Locate the cell with the specified text and output its [X, Y] center coordinate. 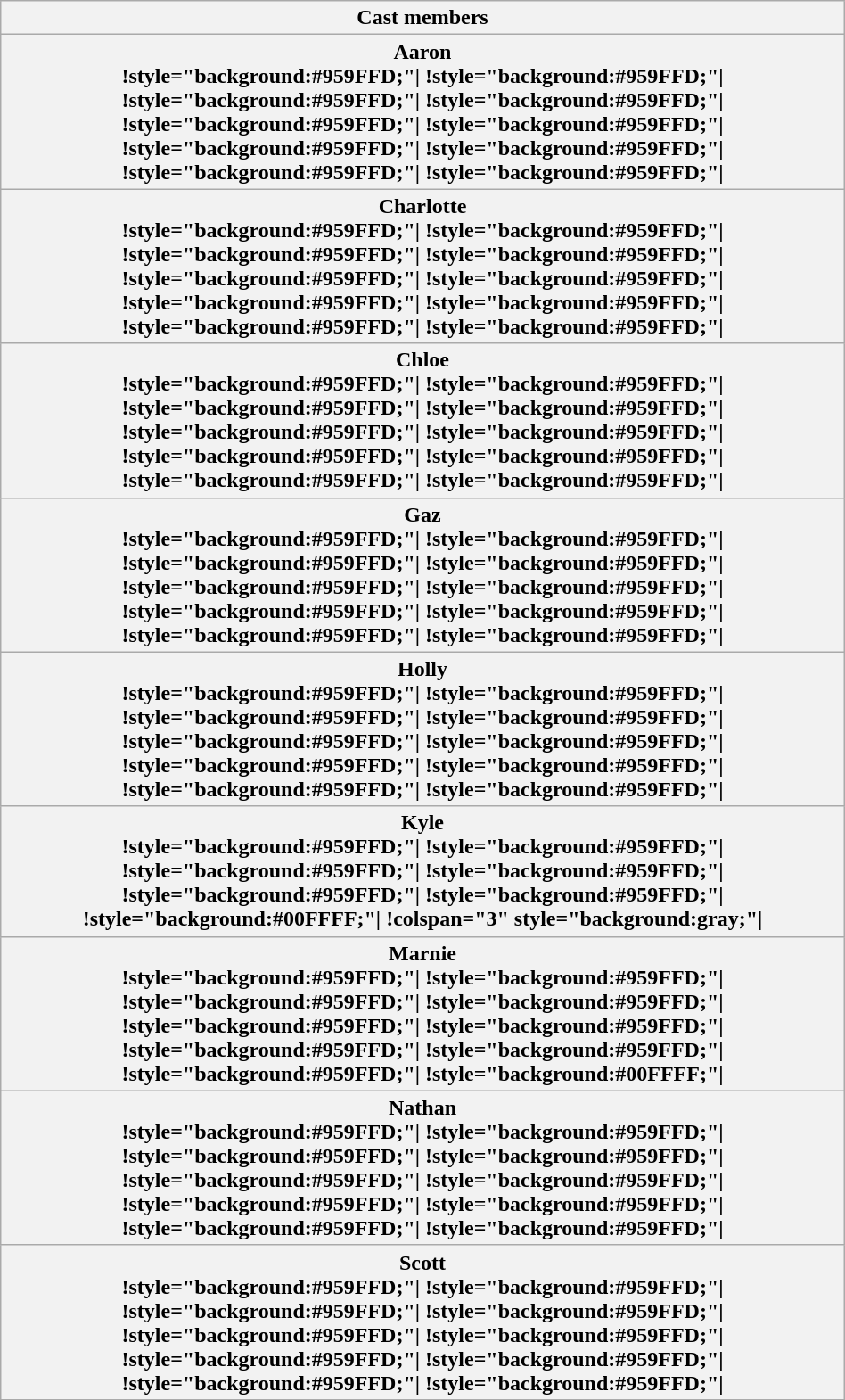
Cast members [422, 18]
